Detect which cell encompasses the target text, then output its [X, Y] center coordinate. 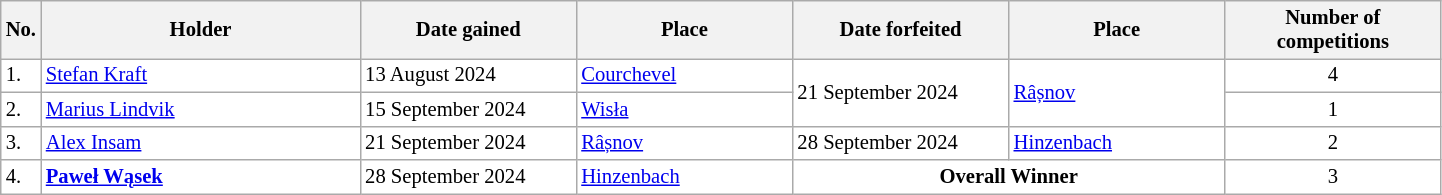
Wisła [684, 109]
1. [21, 75]
1 [1333, 109]
Number of competitions [1333, 29]
Overall Winner [1008, 177]
Holder [200, 29]
Marius Lindvik [200, 109]
2. [21, 109]
4 [1333, 75]
No. [21, 29]
15 September 2024 [468, 109]
3. [21, 143]
Alex Insam [200, 143]
4. [21, 177]
Stefan Kraft [200, 75]
13 August 2024 [468, 75]
2 [1333, 143]
Courchevel [684, 75]
3 [1333, 177]
Date forfeited [900, 29]
Paweł Wąsek [200, 177]
Date gained [468, 29]
